Capture the cell that displays the provided text and extract its [X, Y] central coordinate. 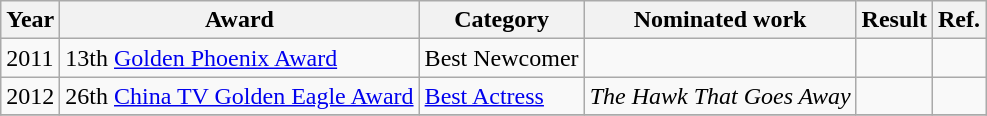
Nominated work [720, 20]
Best Actress [502, 96]
26th China TV Golden Eagle Award [240, 96]
Result [894, 20]
The Hawk That Goes Away [720, 96]
Award [240, 20]
2011 [30, 58]
13th Golden Phoenix Award [240, 58]
Ref. [958, 20]
2012 [30, 96]
Best Newcomer [502, 58]
Category [502, 20]
Year [30, 20]
